From the cell containing the given text, extract its center point as (X, Y) coordinate. 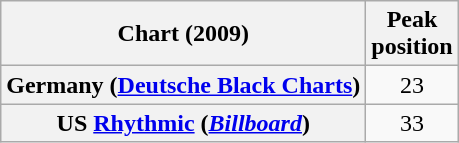
US Rhythmic (Billboard) (184, 123)
23 (412, 85)
Chart (2009) (184, 34)
33 (412, 123)
Peakposition (412, 34)
Germany (Deutsche Black Charts) (184, 85)
